Return the [X, Y] coordinate for the center point of the cell that contains the specified text.  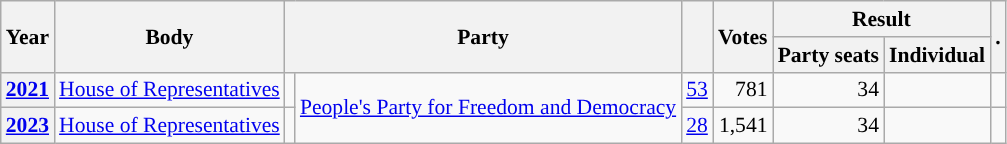
1,541 [743, 126]
. [998, 36]
People's Party for Freedom and Democracy [488, 108]
Party [483, 36]
53 [697, 90]
2023 [28, 126]
2021 [28, 90]
Party seats [828, 55]
Individual [937, 55]
Body [170, 36]
781 [743, 90]
Votes [743, 36]
Year [28, 36]
Result [882, 19]
28 [697, 126]
